Locate the cell with the specified text and output its [X, Y] center coordinate. 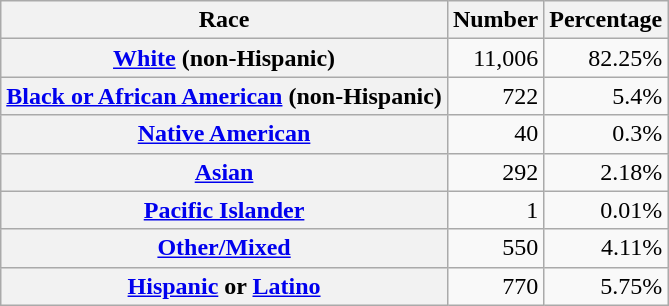
722 [495, 96]
82.25% [606, 58]
Race [224, 20]
0.01% [606, 210]
4.11% [606, 248]
Asian [224, 172]
Black or African American (non-Hispanic) [224, 96]
Other/Mixed [224, 248]
Native American [224, 134]
11,006 [495, 58]
550 [495, 248]
770 [495, 286]
White (non-Hispanic) [224, 58]
292 [495, 172]
Pacific Islander [224, 210]
0.3% [606, 134]
Percentage [606, 20]
Hispanic or Latino [224, 286]
1 [495, 210]
5.4% [606, 96]
Number [495, 20]
40 [495, 134]
2.18% [606, 172]
5.75% [606, 286]
